Identify which cell holds the provided text, then report its [x, y] central coordinate. 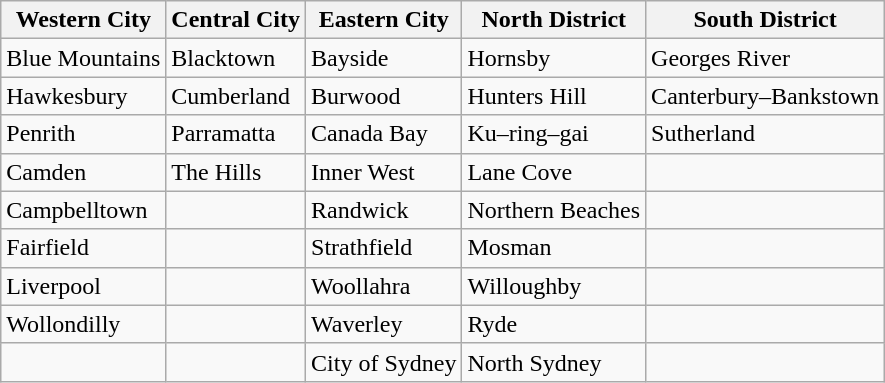
The Hills [236, 172]
Hunters Hill [554, 96]
Eastern City [384, 20]
Canada Bay [384, 134]
Ku–ring–gai [554, 134]
Northern Beaches [554, 210]
Georges River [766, 58]
Blue Mountains [84, 58]
North District [554, 20]
Strathfield [384, 248]
Penrith [84, 134]
North Sydney [554, 362]
Liverpool [84, 286]
Willoughby [554, 286]
Bayside [384, 58]
South District [766, 20]
Burwood [384, 96]
Camden [84, 172]
Woollahra [384, 286]
Campbelltown [84, 210]
Lane Cove [554, 172]
Western City [84, 20]
Mosman [554, 248]
Ryde [554, 324]
Inner West [384, 172]
Cumberland [236, 96]
Wollondilly [84, 324]
Sutherland [766, 134]
City of Sydney [384, 362]
Fairfield [84, 248]
Waverley [384, 324]
Canterbury–Bankstown [766, 96]
Central City [236, 20]
Hawkesbury [84, 96]
Blacktown [236, 58]
Parramatta [236, 134]
Randwick [384, 210]
Hornsby [554, 58]
